Output the (X, Y) coordinate of the center of the cell containing the given text.  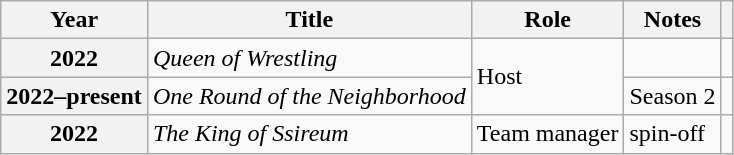
2022–present (74, 96)
Year (74, 20)
Queen of Wrestling (309, 58)
Host (548, 77)
Notes (672, 20)
Role (548, 20)
spin-off (672, 134)
The King of Ssireum (309, 134)
Team manager (548, 134)
One Round of the Neighborhood (309, 96)
Title (309, 20)
Season 2 (672, 96)
